Return (x, y) of the center of cell containing provided text 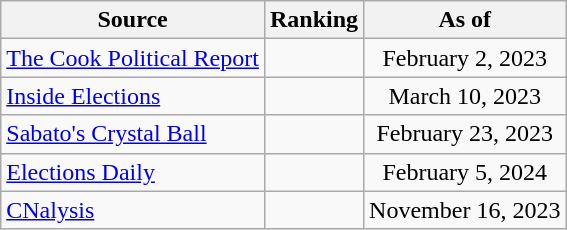
March 10, 2023 (465, 96)
November 16, 2023 (465, 210)
Elections Daily (133, 172)
Ranking (314, 20)
Inside Elections (133, 96)
February 5, 2024 (465, 172)
Sabato's Crystal Ball (133, 134)
February 2, 2023 (465, 58)
CNalysis (133, 210)
February 23, 2023 (465, 134)
The Cook Political Report (133, 58)
As of (465, 20)
Source (133, 20)
